Scan for the cell matching the given text and deliver its (x, y) coordinate at center. 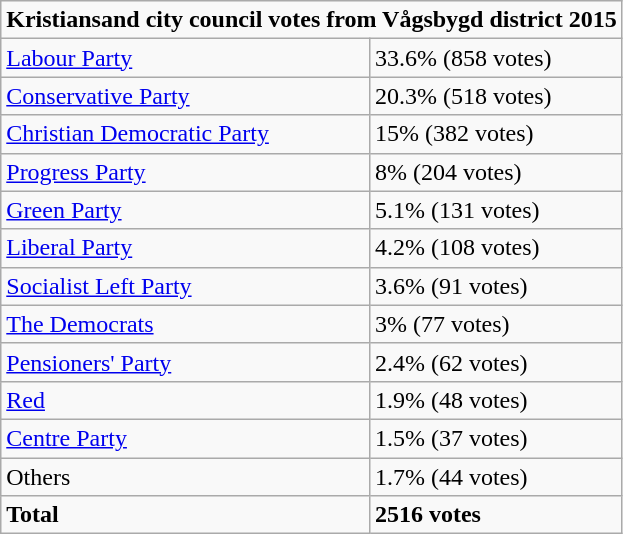
1.7% (44 votes) (496, 477)
The Democrats (186, 324)
3% (77 votes) (496, 324)
2.4% (62 votes) (496, 362)
4.2% (108 votes) (496, 248)
Centre Party (186, 438)
Labour Party (186, 58)
Socialist Left Party (186, 286)
15% (382 votes) (496, 134)
Kristiansand city council votes from Vågsbygd district 2015 (312, 20)
2516 votes (496, 515)
Christian Democratic Party (186, 134)
1.9% (48 votes) (496, 400)
3.6% (91 votes) (496, 286)
Pensioners' Party (186, 362)
1.5% (37 votes) (496, 438)
Others (186, 477)
Red (186, 400)
Progress Party (186, 172)
8% (204 votes) (496, 172)
5.1% (131 votes) (496, 210)
Conservative Party (186, 96)
Liberal Party (186, 248)
Green Party (186, 210)
33.6% (858 votes) (496, 58)
20.3% (518 votes) (496, 96)
Total (186, 515)
